Return [X, Y] of the center of cell containing provided text 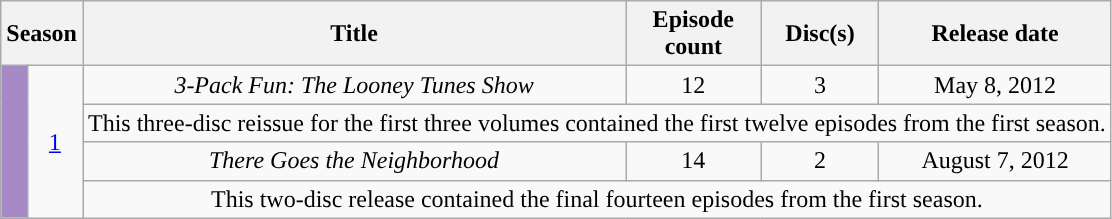
Disc(s) [820, 34]
August 7, 2012 [995, 161]
2 [820, 161]
This three-disc reissue for the first three volumes contained the first twelve episodes from the first season. [596, 123]
Release date [995, 34]
Episodecount [694, 34]
14 [694, 161]
12 [694, 85]
3-Pack Fun: The Looney Tunes Show [354, 85]
May 8, 2012 [995, 85]
There Goes the Neighborhood [354, 161]
3 [820, 85]
1 [54, 142]
This two-disc release contained the final fourteen episodes from the first season. [596, 199]
Title [354, 34]
Season [42, 34]
